For the text-containing cell, return its midpoint in (X, Y) coordinate format. 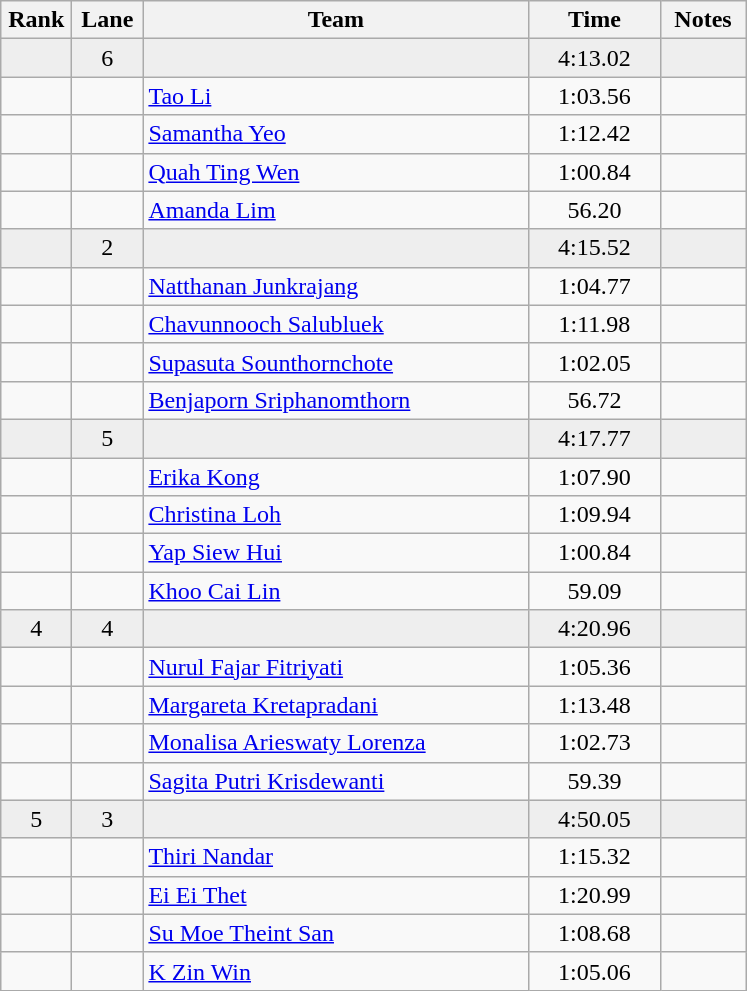
1:20.99 (594, 895)
Samantha Yeo (336, 134)
3 (108, 819)
1:12.42 (594, 134)
1:15.32 (594, 857)
1:05.06 (594, 971)
Su Moe Theint San (336, 933)
Benjaporn Sriphanomthorn (336, 400)
Tao Li (336, 96)
Margareta Kretapradani (336, 705)
Thiri Nandar (336, 857)
4:20.96 (594, 629)
4:13.02 (594, 58)
1:08.68 (594, 933)
1:05.36 (594, 667)
4:17.77 (594, 438)
1:09.94 (594, 515)
Sagita Putri Krisdewanti (336, 781)
6 (108, 58)
Lane (108, 20)
Christina Loh (336, 515)
59.39 (594, 781)
Rank (36, 20)
K Zin Win (336, 971)
Khoo Cai Lin (336, 591)
Quah Ting Wen (336, 172)
1:13.48 (594, 705)
1:04.77 (594, 286)
Nurul Fajar Fitriyati (336, 667)
Yap Siew Hui (336, 553)
Erika Kong (336, 477)
4:50.05 (594, 819)
Time (594, 20)
Monalisa Arieswaty Lorenza (336, 743)
4:15.52 (594, 248)
Supasuta Sounthornchote (336, 362)
1:03.56 (594, 96)
Amanda Lim (336, 210)
1:11.98 (594, 324)
59.09 (594, 591)
1:02.73 (594, 743)
Natthanan Junkrajang (336, 286)
Ei Ei Thet (336, 895)
56.72 (594, 400)
2 (108, 248)
56.20 (594, 210)
1:07.90 (594, 477)
Team (336, 20)
1:02.05 (594, 362)
Notes (703, 20)
Chavunnooch Salubluek (336, 324)
